Capture the cell that displays the provided text and extract its (x, y) central coordinate. 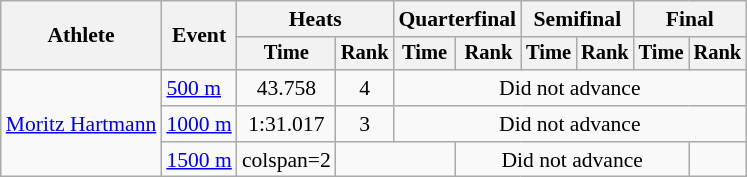
Semifinal (577, 19)
Athlete (82, 36)
Heats (316, 19)
Quarterfinal (457, 19)
Moritz Hartmann (82, 124)
Final (690, 19)
500 m (198, 88)
Event (198, 36)
3 (365, 124)
43.758 (286, 88)
4 (365, 88)
1:31.017 (286, 124)
1000 m (198, 124)
